Capture the cell that displays the provided text and extract its [X, Y] central coordinate. 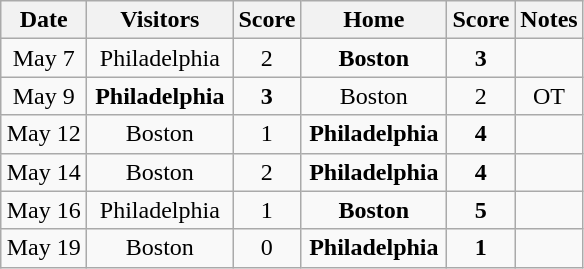
May 16 [44, 210]
Home [374, 20]
Visitors [160, 20]
Date [44, 20]
5 [481, 210]
May 14 [44, 172]
0 [267, 248]
May 9 [44, 96]
May 7 [44, 58]
May 12 [44, 134]
Notes [549, 20]
May 19 [44, 248]
OT [549, 96]
